From the cell containing the given text, extract its center point as [X, Y] coordinate. 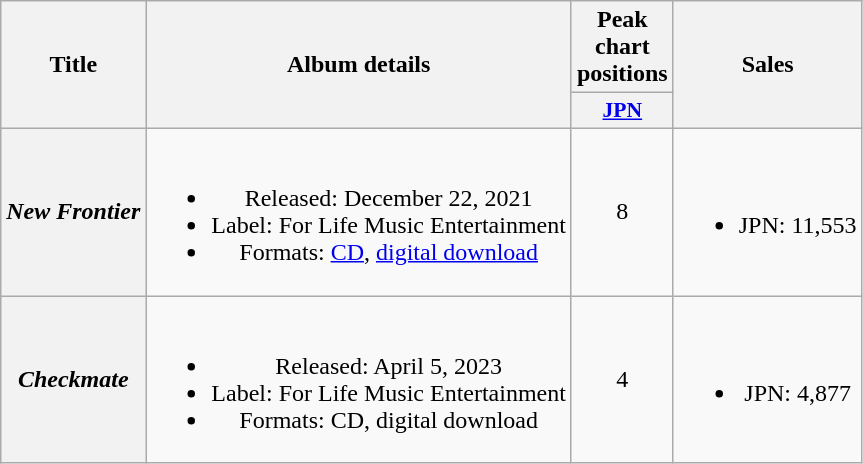
JPN [622, 111]
4 [622, 380]
New Frontier [74, 212]
Checkmate [74, 380]
JPN: 4,877 [768, 380]
JPN: 11,553 [768, 212]
Released: April 5, 2023Label: For Life Music EntertainmentFormats: CD, digital download [359, 380]
Released: December 22, 2021Label: For Life Music EntertainmentFormats: CD, digital download [359, 212]
Album details [359, 65]
Title [74, 65]
Peak chart positions [622, 47]
8 [622, 212]
Sales [768, 65]
